Capture the cell that displays the provided text and extract its (x, y) central coordinate. 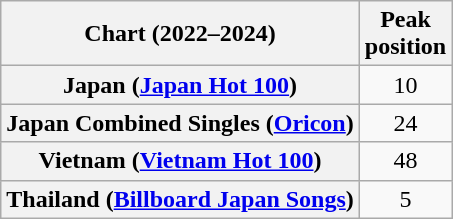
Thailand (Billboard Japan Songs) (180, 199)
10 (405, 85)
Japan (Japan Hot 100) (180, 85)
Chart (2022–2024) (180, 34)
Vietnam (Vietnam Hot 100) (180, 161)
5 (405, 199)
Japan Combined Singles (Oricon) (180, 123)
48 (405, 161)
Peakposition (405, 34)
24 (405, 123)
